Pinpoint the cell where the given text exists, returning its [X, Y] midpoint coordinate. 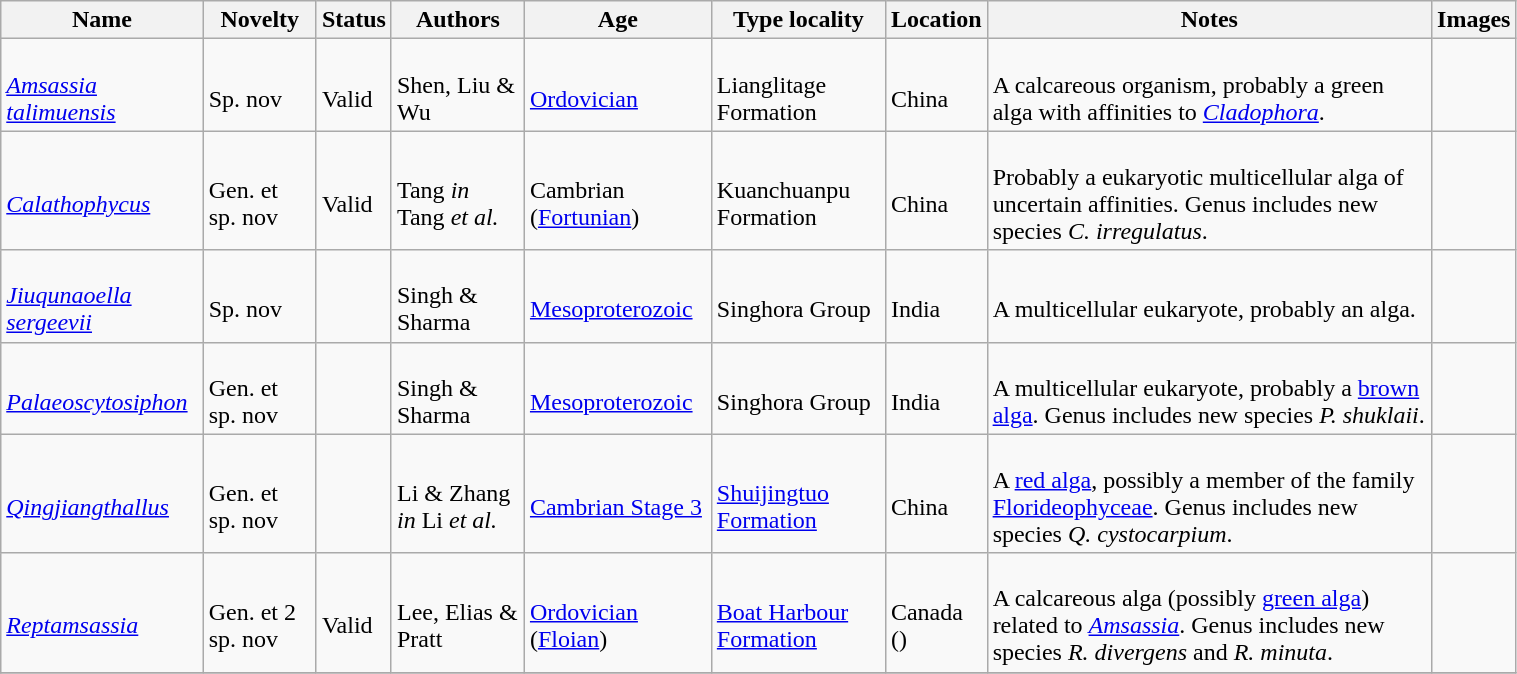
A multicellular eukaryote, probably an alga. [1209, 296]
Location [936, 20]
Cambrian (Fortunian) [618, 190]
Ordovician (Floian) [618, 612]
Status [354, 20]
A calcareous alga (possibly green alga) related to Amsassia. Genus includes new species R. divergens and R. minuta. [1209, 612]
Lee, Elias & Pratt [458, 612]
Shuijingtuo Formation [798, 494]
A calcareous organism, probably a green alga with affinities to Cladophora. [1209, 85]
Type locality [798, 20]
Notes [1209, 20]
Authors [458, 20]
Lianglitage Formation [798, 85]
Shen, Liu & Wu [458, 85]
Name [102, 20]
Tang in Tang et al. [458, 190]
Amsassia talimuensis [102, 85]
Canada() [936, 612]
Gen. et 2 sp. nov [260, 612]
Jiuqunaoella sergeevii [102, 296]
Novelty [260, 20]
Boat Harbour Formation [798, 612]
Images [1474, 20]
Li & Zhang in Li et al. [458, 494]
A red alga, possibly a member of the family Florideophyceae. Genus includes new species Q. cystocarpium. [1209, 494]
Palaeoscytosiphon [102, 388]
Calathophycus [102, 190]
A multicellular eukaryote, probably a brown alga. Genus includes new species P. shuklaii. [1209, 388]
Ordovician [618, 85]
Probably a eukaryotic multicellular alga of uncertain affinities. Genus includes new species C. irregulatus. [1209, 190]
Kuanchuanpu Formation [798, 190]
Qingjiangthallus [102, 494]
Age [618, 20]
Cambrian Stage 3 [618, 494]
Reptamsassia [102, 612]
